For the text-containing cell, return its midpoint in [x, y] coordinate format. 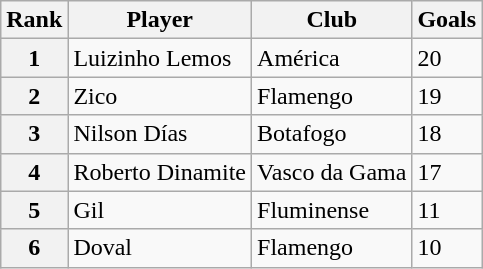
Gil [160, 210]
Player [160, 20]
6 [34, 248]
5 [34, 210]
4 [34, 172]
1 [34, 58]
Vasco da Gama [332, 172]
Botafogo [332, 134]
Nilson Días [160, 134]
3 [34, 134]
Doval [160, 248]
2 [34, 96]
10 [447, 248]
11 [447, 210]
17 [447, 172]
18 [447, 134]
19 [447, 96]
América [332, 58]
Zico [160, 96]
Fluminense [332, 210]
Roberto Dinamite [160, 172]
Luizinho Lemos [160, 58]
20 [447, 58]
Rank [34, 20]
Goals [447, 20]
Club [332, 20]
